Return [x, y] of the center of cell containing provided text 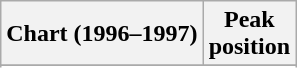
Chart (1996–1997) [102, 34]
Peakposition [249, 34]
